Capture the cell that displays the provided text and extract its [X, Y] central coordinate. 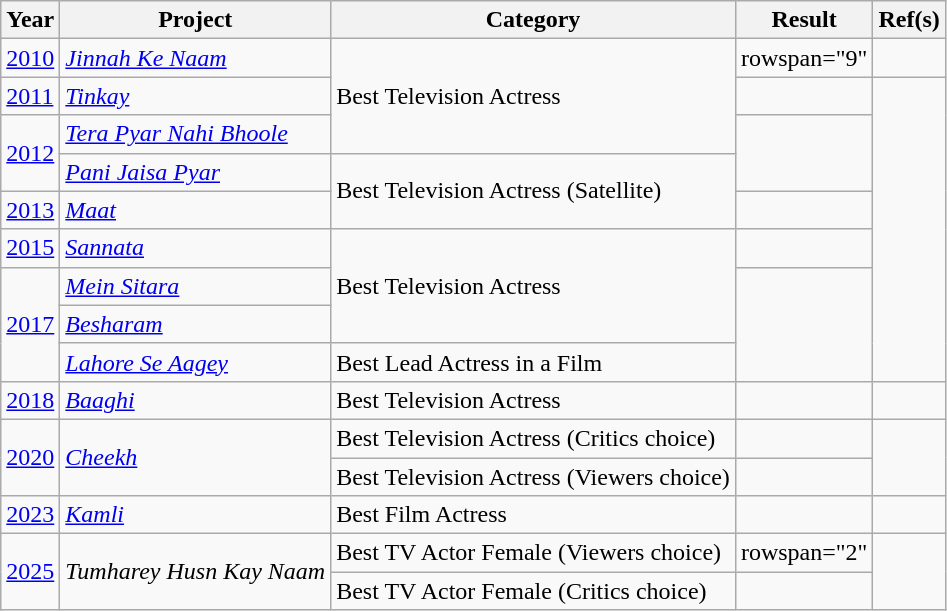
Besharam [196, 324]
Best Television Actress (Critics choice) [534, 438]
Best TV Actor Female (Viewers choice) [534, 553]
2011 [30, 96]
Category [534, 20]
Tinkay [196, 96]
2010 [30, 58]
Jinnah Ke Naam [196, 58]
2013 [30, 210]
Best Film Actress [534, 515]
Maat [196, 210]
Kamli [196, 515]
Pani Jaisa Pyar [196, 172]
Best TV Actor Female (Critics choice) [534, 591]
Tumharey Husn Kay Naam [196, 572]
Mein Sitara [196, 286]
Lahore Se Aagey [196, 362]
Sannata [196, 248]
Year [30, 20]
2025 [30, 572]
2018 [30, 400]
2023 [30, 515]
rowspan="2" [804, 553]
2017 [30, 324]
2020 [30, 457]
Baaghi [196, 400]
Result [804, 20]
2015 [30, 248]
Ref(s) [909, 20]
Best Television Actress (Viewers choice) [534, 477]
Best Television Actress (Satellite) [534, 191]
rowspan="9" [804, 58]
Project [196, 20]
Cheekh [196, 457]
Tera Pyar Nahi Bhoole [196, 134]
2012 [30, 153]
Best Lead Actress in a Film [534, 362]
